Search for the cell housing the specified text and yield its (X, Y) center coordinate. 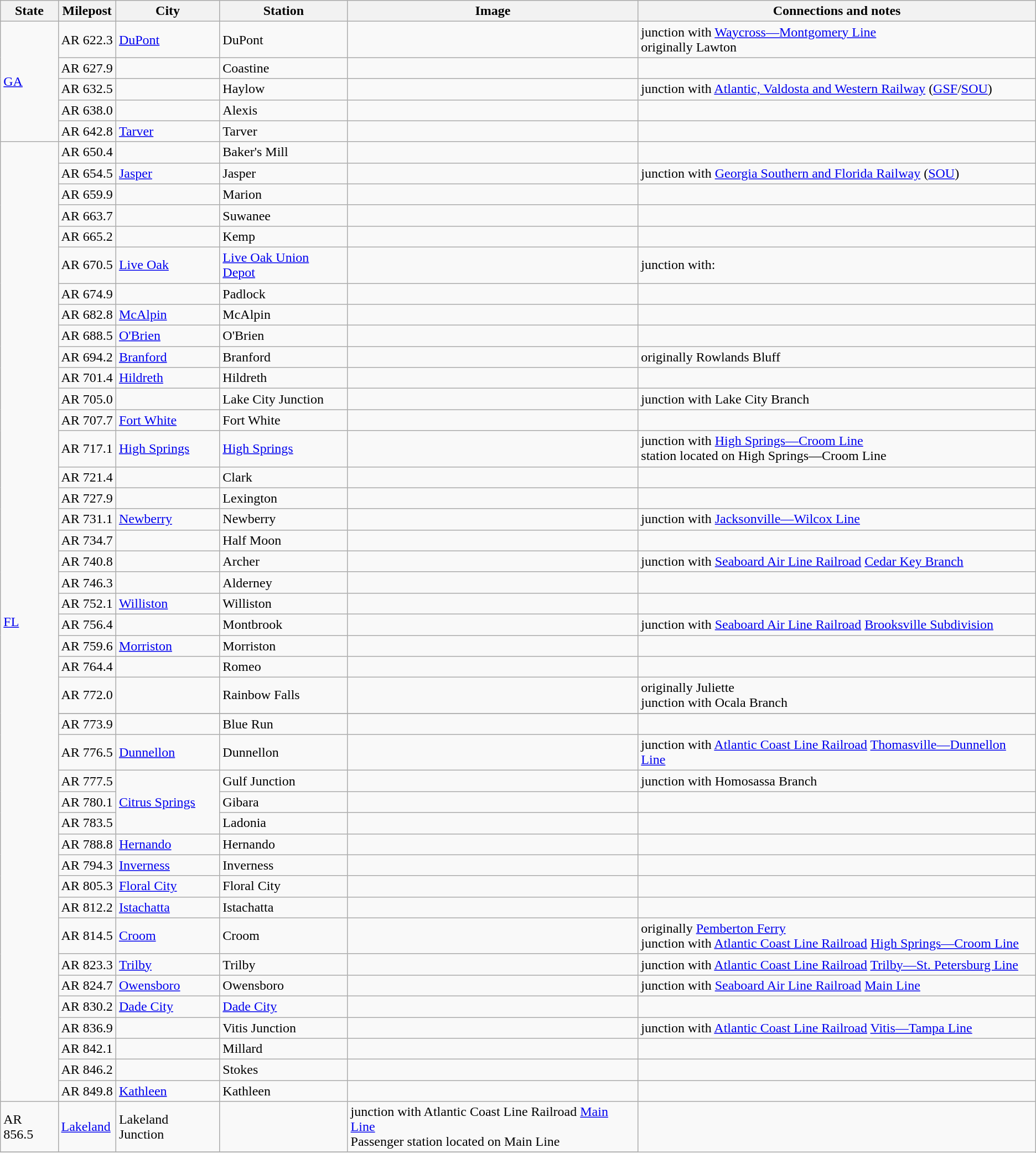
State (29, 11)
AR 746.3 (87, 582)
Suwanee (283, 215)
AR 772.0 (87, 695)
Live Oak Union Depot (283, 265)
Vitis Junction (283, 1028)
junction with Jacksonville—Wilcox Line (837, 519)
Alderney (283, 582)
AR 727.9 (87, 498)
AR 759.6 (87, 646)
junction with Atlantic Coast Line Railroad Trilby—St. Petersburg Line (837, 964)
Lake City Junction (283, 399)
AR 731.1 (87, 519)
AR 638.0 (87, 110)
AR 670.5 (87, 265)
AR 632.5 (87, 89)
AR 665.2 (87, 236)
Millard (283, 1049)
AR 783.5 (87, 823)
AR 849.8 (87, 1091)
junction with Waycross—Montgomery Lineoriginally Lawton (837, 40)
Ladonia (283, 823)
Lakeland (87, 1127)
AR 682.8 (87, 315)
junction with High Springs—Croom Linestation located on High Springs—Croom Line (837, 448)
AR 694.2 (87, 357)
AR 705.0 (87, 399)
AR 627.9 (87, 68)
AR 856.5 (29, 1127)
Gulf Junction (283, 781)
Haylow (283, 89)
junction with Atlantic Coast Line Railroad Thomasville—Dunnellon Line (837, 753)
junction with Georgia Southern and Florida Railway (SOU) (837, 173)
originally Juliette junction with Ocala Branch (837, 695)
Padlock (283, 294)
AR 721.4 (87, 477)
junction with: (837, 265)
AR 764.4 (87, 667)
AR 734.7 (87, 540)
junction with Lake City Branch (837, 399)
junction with Atlantic Coast Line Railroad Main LinePassenger station located on Main Line (493, 1127)
Rainbow Falls (283, 695)
AR 707.7 (87, 420)
AR 780.1 (87, 802)
Archer (283, 561)
AR 823.3 (87, 964)
junction with Seaboard Air Line Railroad Cedar Key Branch (837, 561)
Coastine (283, 68)
Gibara (283, 802)
Citrus Springs (167, 802)
Live Oak (167, 265)
AR 824.7 (87, 985)
AR 805.3 (87, 886)
AR 842.1 (87, 1049)
Stokes (283, 1070)
AR 654.5 (87, 173)
AR 773.9 (87, 724)
AR 659.9 (87, 194)
Image (493, 11)
AR 650.4 (87, 152)
AR 674.9 (87, 294)
AR 663.7 (87, 215)
AR 777.5 (87, 781)
AR 701.4 (87, 378)
Kemp (283, 236)
junction with Homosassa Branch (837, 781)
AR 756.4 (87, 624)
AR 642.8 (87, 131)
Half Moon (283, 540)
AR 622.3 (87, 40)
AR 740.8 (87, 561)
Connections and notes (837, 11)
Blue Run (283, 724)
AR 812.2 (87, 907)
Milepost (87, 11)
Baker's Mill (283, 152)
AR 846.2 (87, 1070)
Romeo (283, 667)
Marion (283, 194)
AR 776.5 (87, 753)
Alexis (283, 110)
Montbrook (283, 624)
City (167, 11)
Lakeland Junction (167, 1127)
Clark (283, 477)
AR 688.5 (87, 336)
junction with Seaboard Air Line Railroad Brooksville Subdivision (837, 624)
Station (283, 11)
GA (29, 82)
AR 830.2 (87, 1006)
Lexington (283, 498)
FL (29, 622)
junction with Seaboard Air Line Railroad Main Line (837, 985)
AR 717.1 (87, 448)
AR 814.5 (87, 935)
AR 752.1 (87, 603)
originally Rowlands Bluff (837, 357)
junction with Atlantic Coast Line Railroad Vitis—Tampa Line (837, 1028)
AR 794.3 (87, 865)
junction with Atlantic, Valdosta and Western Railway (GSF/SOU) (837, 89)
originally Pemberton Ferryjunction with Atlantic Coast Line Railroad High Springs—Croom Line (837, 935)
AR 788.8 (87, 844)
AR 836.9 (87, 1028)
